Locate the cell with the specified text and output its (x, y) center coordinate. 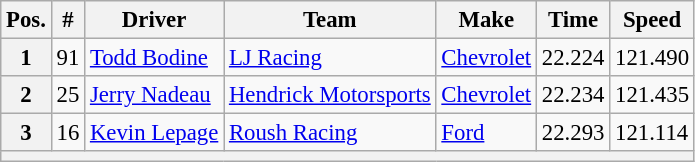
Todd Bodine (154, 58)
91 (68, 58)
Speed (652, 20)
Hendrick Motorsports (330, 95)
1 (26, 58)
22.234 (572, 95)
22.293 (572, 133)
Kevin Lepage (154, 133)
Jerry Nadeau (154, 95)
Driver (154, 20)
121.435 (652, 95)
121.114 (652, 133)
LJ Racing (330, 58)
16 (68, 133)
Roush Racing (330, 133)
Time (572, 20)
22.224 (572, 58)
# (68, 20)
121.490 (652, 58)
Make (486, 20)
3 (26, 133)
Ford (486, 133)
2 (26, 95)
25 (68, 95)
Team (330, 20)
Pos. (26, 20)
